Return the (X, Y) coordinate for the center point of the cell that contains the specified text.  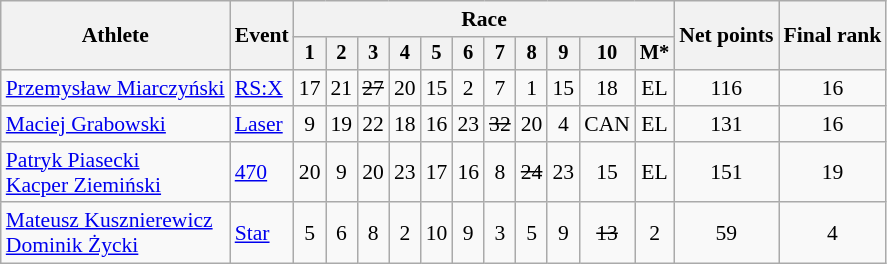
Przemysław Miarczyński (116, 88)
Star (262, 234)
Patryk PiaseckiKacper Ziemiński (116, 172)
470 (262, 172)
Athlete (116, 36)
RS:X (262, 88)
M* (654, 54)
Maciej Grabowski (116, 124)
131 (726, 124)
Net points (726, 36)
Laser (262, 124)
27 (373, 88)
Final rank (832, 36)
22 (373, 124)
CAN (607, 124)
32 (500, 124)
Event (262, 36)
Race (484, 19)
21 (342, 88)
151 (726, 172)
Mateusz KusznierewiczDominik Życki (116, 234)
13 (607, 234)
24 (532, 172)
116 (726, 88)
59 (726, 234)
